Capture the cell that displays the provided text and extract its [x, y] central coordinate. 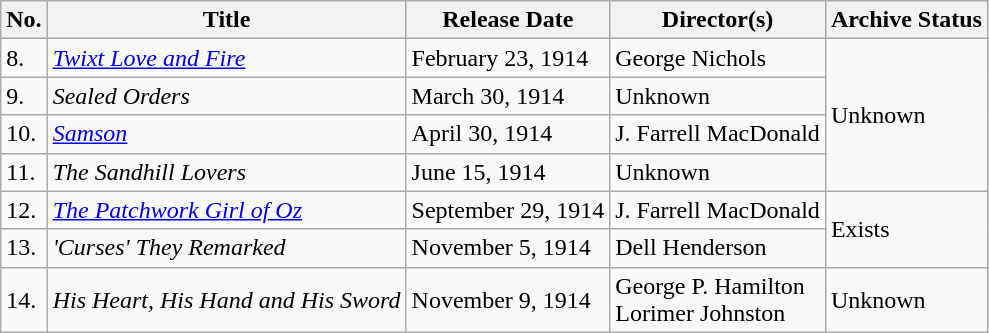
No. [24, 20]
The Sandhill Lovers [226, 172]
11. [24, 172]
'Curses' They Remarked [226, 248]
His Heart, His Hand and His Sword [226, 300]
Exists [906, 229]
12. [24, 210]
10. [24, 134]
Director(s) [718, 20]
April 30, 1914 [508, 134]
8. [24, 58]
Twixt Love and Fire [226, 58]
George P. HamiltonLorimer Johnston [718, 300]
George Nichols [718, 58]
June 15, 1914 [508, 172]
14. [24, 300]
Archive Status [906, 20]
Samson [226, 134]
March 30, 1914 [508, 96]
9. [24, 96]
November 5, 1914 [508, 248]
The Patchwork Girl of Oz [226, 210]
September 29, 1914 [508, 210]
November 9, 1914 [508, 300]
February 23, 1914 [508, 58]
Release Date [508, 20]
Title [226, 20]
Sealed Orders [226, 96]
13. [24, 248]
Dell Henderson [718, 248]
